Search for the cell housing the specified text and yield its [X, Y] center coordinate. 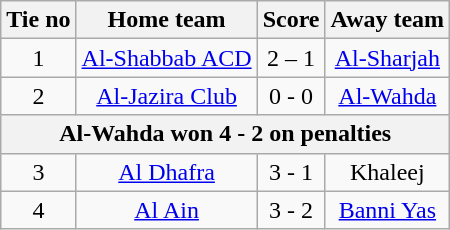
2 [38, 96]
Al Dhafra [166, 172]
Home team [166, 20]
3 [38, 172]
Away team [388, 20]
Al-Jazira Club [166, 96]
Score [291, 20]
Al Ain [166, 210]
Al-Wahda [388, 96]
3 - 2 [291, 210]
0 - 0 [291, 96]
2 – 1 [291, 58]
Al-Wahda won 4 - 2 on penalties [226, 134]
Al-Shabbab ACD [166, 58]
4 [38, 210]
3 - 1 [291, 172]
Al-Sharjah [388, 58]
Tie no [38, 20]
1 [38, 58]
Banni Yas [388, 210]
Khaleej [388, 172]
